Output the (x, y) coordinate of the center of the cell containing the given text.  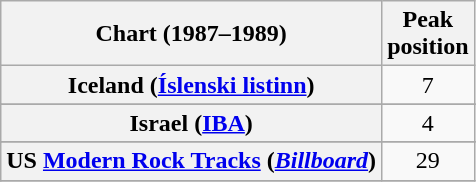
7 (428, 85)
Chart (1987–1989) (192, 34)
US Modern Rock Tracks (Billboard) (192, 161)
Iceland (Íslenski listinn) (192, 85)
Peakposition (428, 34)
29 (428, 161)
Israel (IBA) (192, 123)
4 (428, 123)
